For the text-containing cell, return its midpoint in [X, Y] coordinate format. 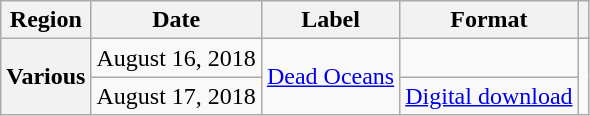
Dead Oceans [330, 77]
Digital download [489, 96]
Various [46, 77]
August 17, 2018 [176, 96]
Date [176, 20]
Label [330, 20]
Format [489, 20]
August 16, 2018 [176, 58]
Region [46, 20]
